Return the (x, y) coordinate for the center point of the cell that contains the specified text.  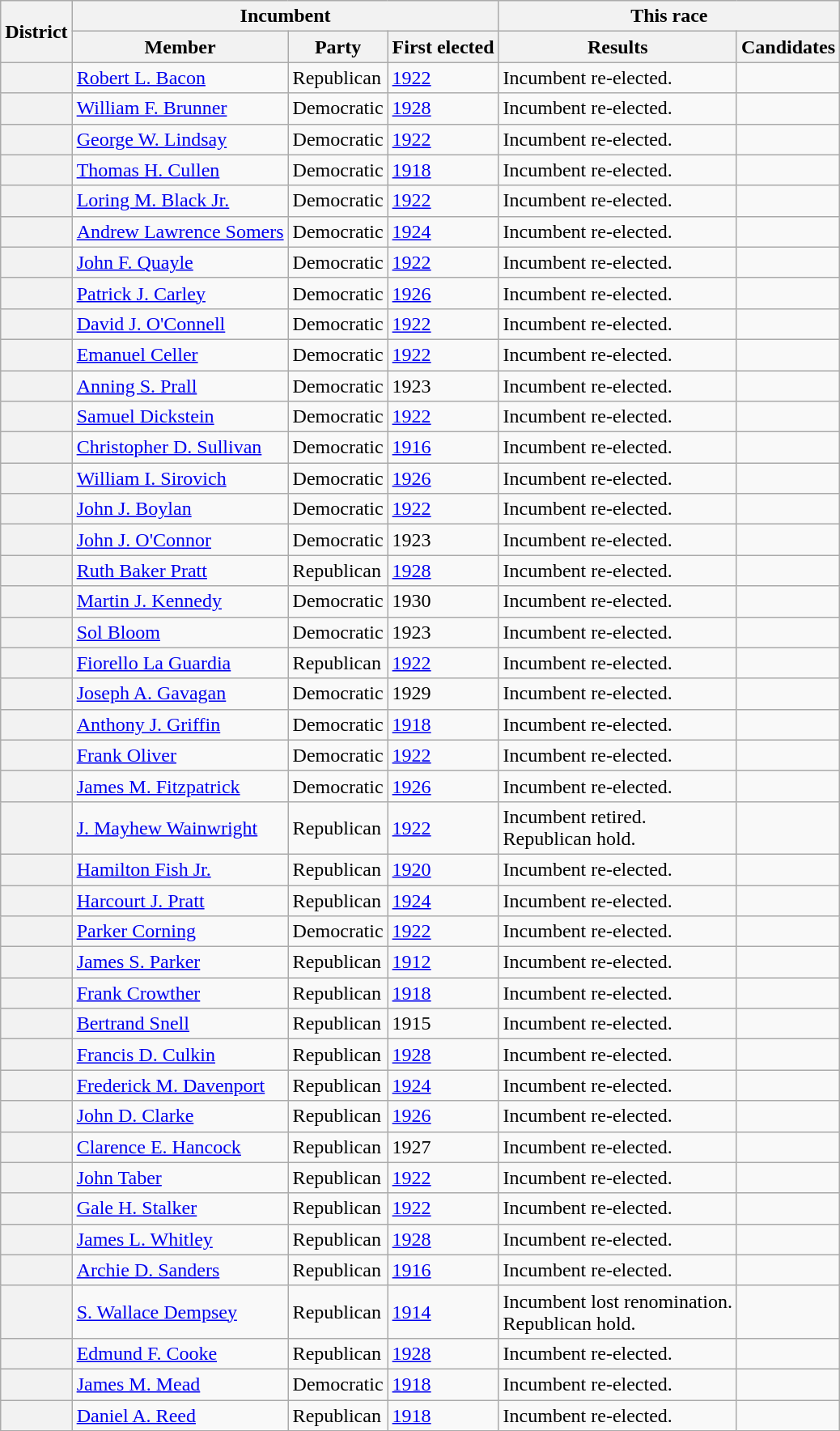
Robert L. Bacon (180, 78)
Hamilton Fish Jr. (180, 869)
Francis D. Culkin (180, 1055)
1920 (443, 869)
Incumbent retired.Republican hold. (617, 827)
Emanuel Celler (180, 355)
John J. Boylan (180, 509)
District (36, 32)
John F. Quayle (180, 262)
Frank Oliver (180, 755)
James L. Whitley (180, 1239)
George W. Lindsay (180, 139)
John J. O'Connor (180, 540)
Andrew Lawrence Somers (180, 231)
Results (617, 47)
Daniel A. Reed (180, 1416)
Frederick M. Davenport (180, 1085)
Party (338, 47)
Frank Crowther (180, 993)
Martin J. Kennedy (180, 601)
Patrick J. Carley (180, 293)
Archie D. Sanders (180, 1270)
Member (180, 47)
This race (668, 16)
Thomas H. Cullen (180, 170)
Gale H. Stalker (180, 1208)
William I. Sirovich (180, 478)
Candidates (788, 47)
J. Mayhew Wainwright (180, 827)
Christopher D. Sullivan (180, 448)
First elected (443, 47)
David J. O'Connell (180, 324)
Fiorello La Guardia (180, 663)
John Taber (180, 1178)
Parker Corning (180, 932)
1914 (443, 1311)
Loring M. Black Jr. (180, 201)
Joseph A. Gavagan (180, 694)
Edmund F. Cooke (180, 1353)
Ruth Baker Pratt (180, 571)
Harcourt J. Pratt (180, 901)
James M. Fitzpatrick (180, 786)
Clarence E. Hancock (180, 1147)
Incumbent lost renomination.Republican hold. (617, 1311)
Incumbent (285, 16)
1912 (443, 962)
Bertrand Snell (180, 1024)
Anning S. Prall (180, 386)
1929 (443, 694)
Anthony J. Griffin (180, 724)
James S. Parker (180, 962)
William F. Brunner (180, 108)
1915 (443, 1024)
1930 (443, 601)
Samuel Dickstein (180, 417)
1927 (443, 1147)
Sol Bloom (180, 632)
S. Wallace Dempsey (180, 1311)
John D. Clarke (180, 1116)
James M. Mead (180, 1384)
